Find where the given text appears and provide that cell's center as (X, Y) coordinate. 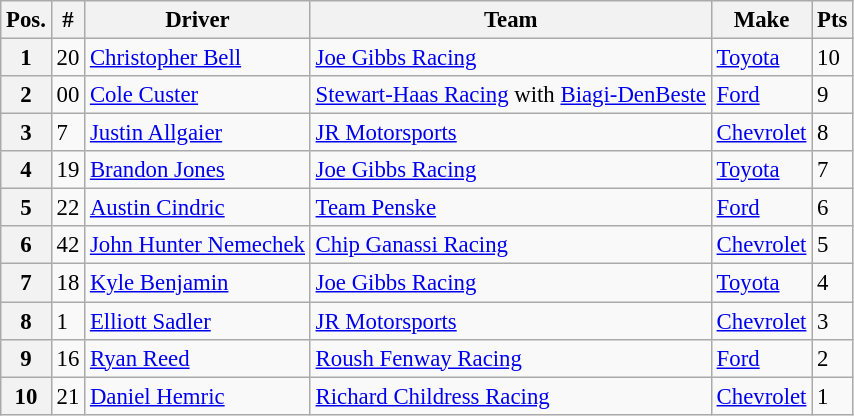
Cole Custer (198, 95)
Justin Allgaier (198, 133)
Make (761, 20)
21 (68, 396)
# (68, 20)
Driver (198, 20)
22 (68, 208)
18 (68, 283)
Elliott Sadler (198, 321)
Team Penske (510, 208)
John Hunter Nemechek (198, 245)
20 (68, 58)
Stewart-Haas Racing with Biagi-DenBeste (510, 95)
Christopher Bell (198, 58)
Chip Ganassi Racing (510, 245)
16 (68, 358)
Kyle Benjamin (198, 283)
42 (68, 245)
Team (510, 20)
Ryan Reed (198, 358)
Richard Childress Racing (510, 396)
Austin Cindric (198, 208)
19 (68, 170)
00 (68, 95)
Brandon Jones (198, 170)
Pos. (26, 20)
Daniel Hemric (198, 396)
Pts (832, 20)
Roush Fenway Racing (510, 358)
